Find where the given text appears and provide that cell's center as [X, Y] coordinate. 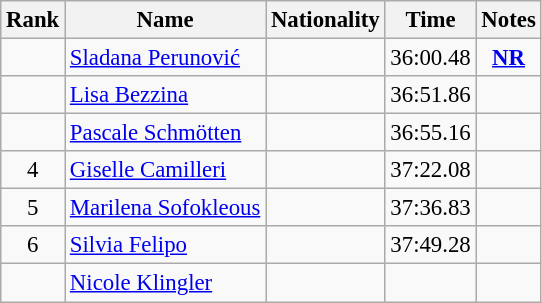
Rank [33, 20]
5 [33, 208]
Marilena Sofokleous [166, 208]
36:55.16 [430, 133]
36:00.48 [430, 58]
Pascale Schmötten [166, 133]
Lisa Bezzina [166, 95]
Time [430, 20]
4 [33, 170]
Giselle Camilleri [166, 170]
Silvia Felipo [166, 245]
36:51.86 [430, 95]
Nicole Klingler [166, 283]
37:22.08 [430, 170]
6 [33, 245]
37:36.83 [430, 208]
Notes [508, 20]
Name [166, 20]
Sladana Perunović [166, 58]
NR [508, 58]
Nationality [326, 20]
37:49.28 [430, 245]
